For the text-containing cell, return its midpoint in [X, Y] coordinate format. 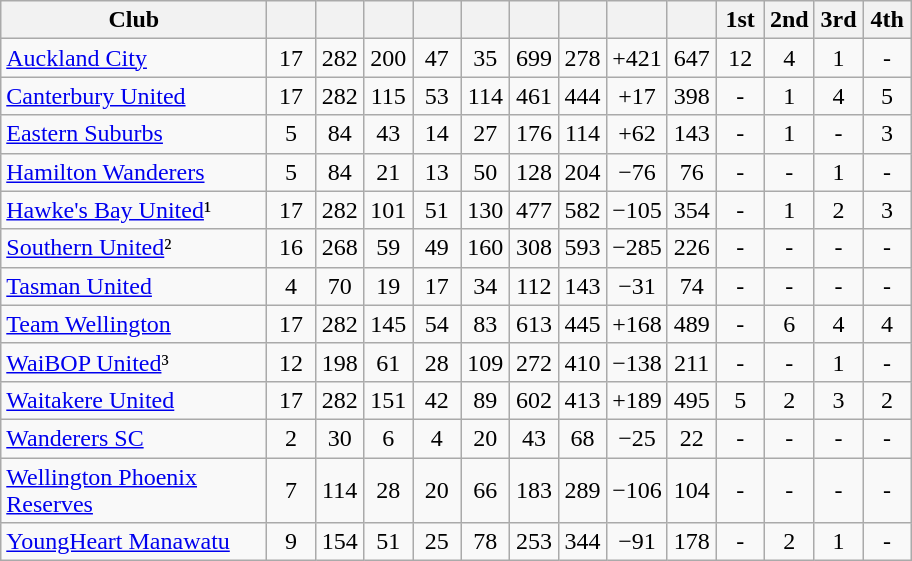
−25 [638, 438]
104 [692, 490]
Waitakere United [134, 400]
70 [340, 286]
461 [534, 96]
78 [486, 542]
354 [692, 210]
42 [436, 400]
413 [582, 400]
+189 [638, 400]
1st [740, 20]
410 [582, 362]
34 [486, 286]
344 [582, 542]
16 [292, 248]
21 [388, 172]
Hawke's Bay United¹ [134, 210]
151 [388, 400]
226 [692, 248]
13 [436, 172]
602 [534, 400]
154 [340, 542]
Eastern Suburbs [134, 134]
Wellington Phoenix Reserves [134, 490]
Hamilton Wanderers [134, 172]
22 [692, 438]
−138 [638, 362]
444 [582, 96]
308 [534, 248]
76 [692, 172]
268 [340, 248]
54 [436, 324]
83 [486, 324]
35 [486, 58]
445 [582, 324]
Canterbury United [134, 96]
489 [692, 324]
253 [534, 542]
101 [388, 210]
Tasman United [134, 286]
647 [692, 58]
198 [340, 362]
2nd [789, 20]
−76 [638, 172]
Team Wellington [134, 324]
183 [534, 490]
Wanderers SC [134, 438]
200 [388, 58]
+17 [638, 96]
130 [486, 210]
278 [582, 58]
+168 [638, 324]
7 [292, 490]
593 [582, 248]
19 [388, 286]
53 [436, 96]
582 [582, 210]
3rd [838, 20]
49 [436, 248]
4th [888, 20]
Southern United² [134, 248]
68 [582, 438]
+421 [638, 58]
109 [486, 362]
211 [692, 362]
50 [486, 172]
27 [486, 134]
−31 [638, 286]
−91 [638, 542]
Auckland City [134, 58]
YoungHeart Manawatu [134, 542]
477 [534, 210]
699 [534, 58]
−106 [638, 490]
115 [388, 96]
WaiBOP United³ [134, 362]
613 [534, 324]
59 [388, 248]
74 [692, 286]
112 [534, 286]
9 [292, 542]
176 [534, 134]
+62 [638, 134]
30 [340, 438]
272 [534, 362]
66 [486, 490]
204 [582, 172]
47 [436, 58]
25 [436, 542]
178 [692, 542]
289 [582, 490]
160 [486, 248]
128 [534, 172]
14 [436, 134]
145 [388, 324]
−105 [638, 210]
495 [692, 400]
398 [692, 96]
Club [134, 20]
89 [486, 400]
61 [388, 362]
−285 [638, 248]
